Find where the given text appears and provide that cell's center as [X, Y] coordinate. 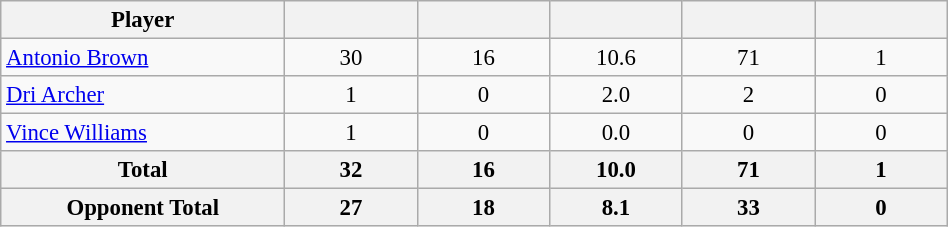
8.1 [616, 208]
Total [143, 170]
Opponent Total [143, 208]
0.0 [616, 133]
2.0 [616, 95]
10.0 [616, 170]
32 [351, 170]
2 [748, 95]
33 [748, 208]
18 [483, 208]
30 [351, 58]
Antonio Brown [143, 58]
10.6 [616, 58]
Vince Williams [143, 133]
27 [351, 208]
Player [143, 20]
Dri Archer [143, 95]
